Return [x, y] of the center of cell containing provided text 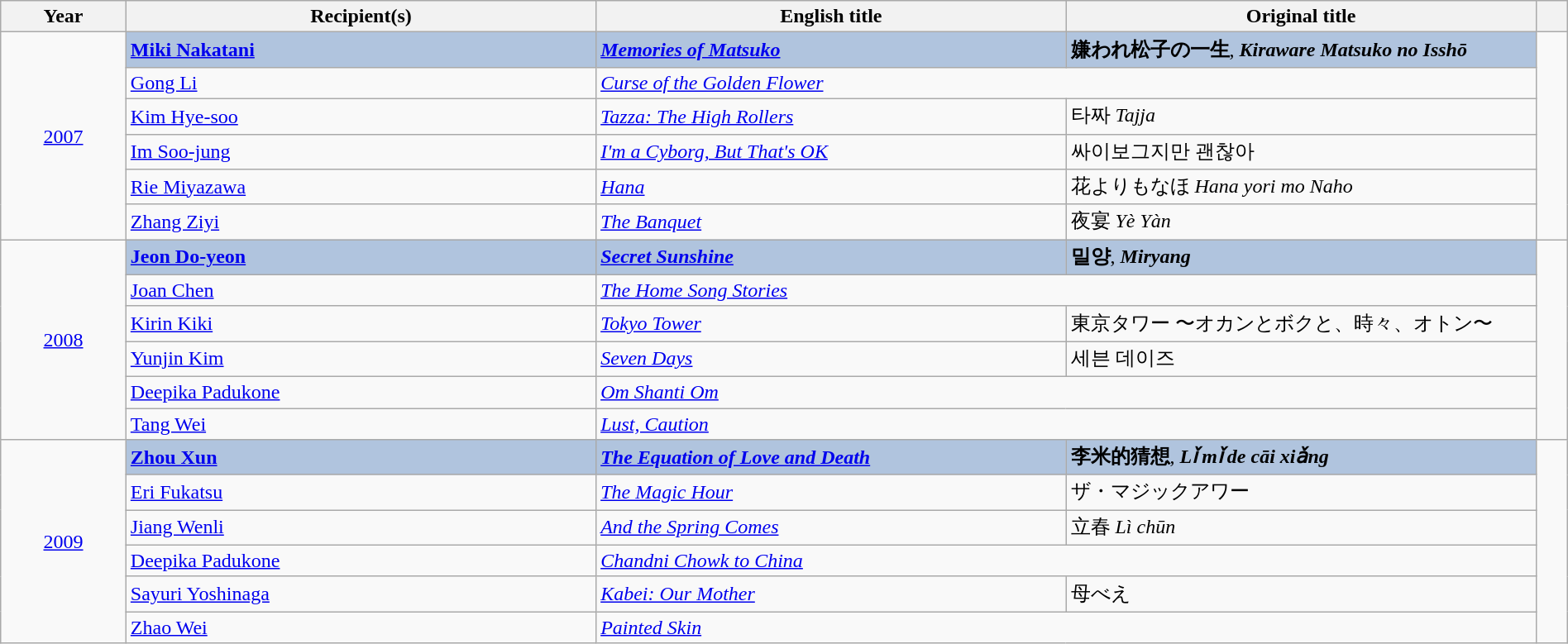
花よりもなほ Hana yori mo Naho [1301, 187]
Yunjin Kim [361, 359]
ザ・マジックアワー [1301, 493]
밀양, Miryang [1301, 258]
The Magic Hour [831, 493]
싸이보그지만 괜찮아 [1301, 152]
Joan Chen [361, 290]
Kirin Kiki [361, 324]
Seven Days [831, 359]
Painted Skin [1067, 627]
Tokyo Tower [831, 324]
嫌われ松子の一生, Kiraware Matsuko no Isshō [1301, 50]
And the Spring Comes [831, 527]
Original title [1301, 17]
Sayuri Yoshinaga [361, 594]
東京タワー 〜オカンとボクと、時々、オトン〜 [1301, 324]
The Home Song Stories [1067, 290]
Year [64, 17]
Chandni Chowk to China [1067, 561]
Zhao Wei [361, 627]
2007 [64, 136]
Memories of Matsuko [831, 50]
2008 [64, 340]
Curse of the Golden Flower [1067, 83]
English title [831, 17]
Im Soo-jung [361, 152]
Om Shanti Om [1067, 392]
Hana [831, 187]
Eri Fukatsu [361, 493]
Secret Sunshine [831, 258]
Kabei: Our Mother [831, 594]
夜宴 Yè Yàn [1301, 222]
타짜 Tajja [1301, 116]
Zhou Xun [361, 458]
Lust, Caution [1067, 424]
立春 Lì chūn [1301, 527]
Tang Wei [361, 424]
세븐 데이즈 [1301, 359]
I'm a Cyborg, But That's OK [831, 152]
李米的猜想, Lǐ mǐ de cāi xiǎng [1301, 458]
The Banquet [831, 222]
Jiang Wenli [361, 527]
Recipient(s) [361, 17]
Rie Miyazawa [361, 187]
Zhang Ziyi [361, 222]
Miki Nakatani [361, 50]
Kim Hye-soo [361, 116]
母べえ [1301, 594]
Gong Li [361, 83]
Tazza: The High Rollers [831, 116]
The Equation of Love and Death [831, 458]
Jeon Do-yeon [361, 258]
2009 [64, 541]
